Capture the cell that displays the provided text and extract its [X, Y] central coordinate. 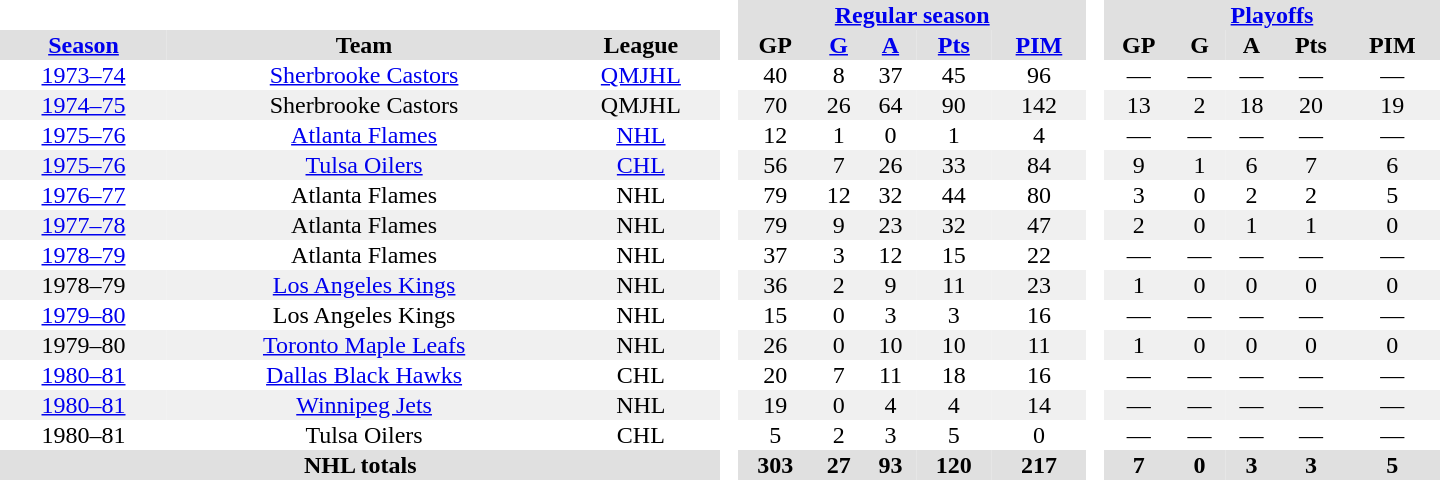
56 [776, 165]
120 [954, 465]
90 [954, 105]
47 [1038, 225]
22 [1038, 255]
Team [364, 45]
1974–75 [84, 105]
1973–74 [84, 75]
303 [776, 465]
80 [1038, 195]
8 [839, 75]
NHL totals [360, 465]
Winnipeg Jets [364, 405]
1977–78 [84, 225]
1976–77 [84, 195]
36 [776, 285]
13 [1139, 105]
64 [891, 105]
33 [954, 165]
96 [1038, 75]
44 [954, 195]
Dallas Black Hawks [364, 375]
40 [776, 75]
70 [776, 105]
93 [891, 465]
84 [1038, 165]
Season [84, 45]
45 [954, 75]
Playoffs [1272, 15]
Regular season [912, 15]
14 [1038, 405]
217 [1038, 465]
142 [1038, 105]
League [640, 45]
27 [839, 465]
Toronto Maple Leafs [364, 345]
